Identify which cell holds the provided text, then report its [X, Y] central coordinate. 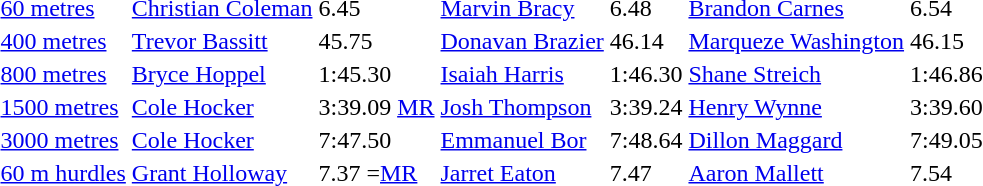
Dillon Maggard [796, 140]
Josh Thompson [522, 107]
7:48.64 [646, 140]
Henry Wynne [796, 107]
1:46.30 [646, 74]
3:39.24 [646, 107]
Marqueze Washington [796, 41]
1:45.30 [376, 74]
Shane Streich [796, 74]
3:39.09 MR [376, 107]
Trevor Bassitt [222, 41]
Emmanuel Bor [522, 140]
Bryce Hoppel [222, 74]
Donavan Brazier [522, 41]
46.14 [646, 41]
Isaiah Harris [522, 74]
7:47.50 [376, 140]
45.75 [376, 41]
